Capture the cell that displays the provided text and extract its (x, y) central coordinate. 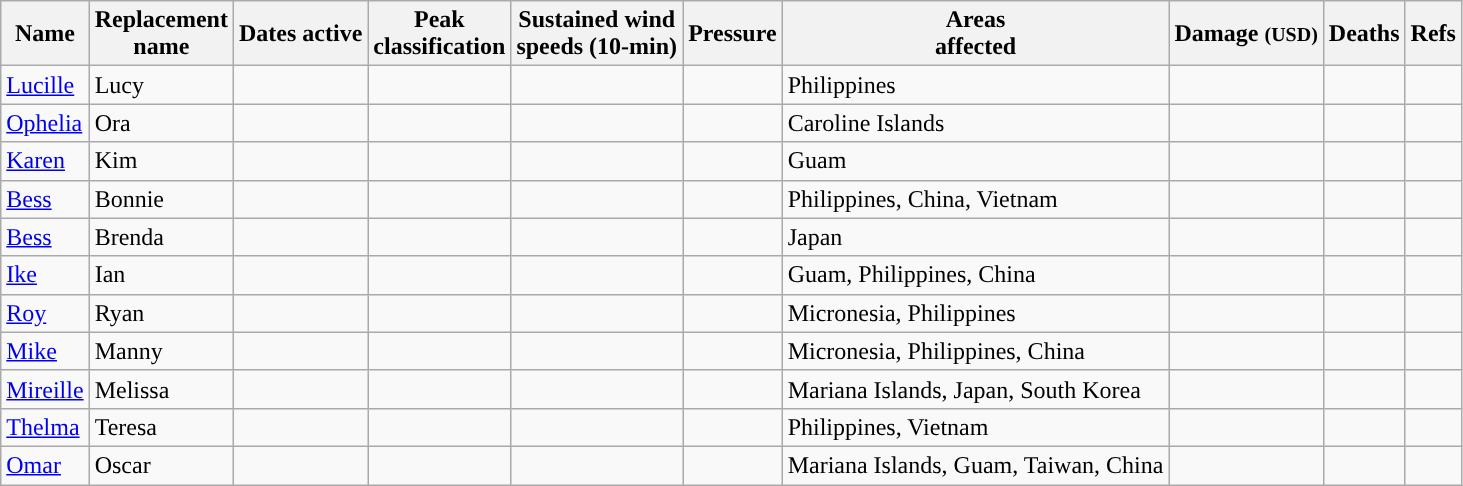
Philippines, Vietnam (976, 427)
Guam, Philippines, China (976, 275)
Caroline Islands (976, 123)
Karen (45, 161)
Name (45, 34)
Mariana Islands, Japan, South Korea (976, 389)
Omar (45, 465)
Pressure (732, 34)
Micronesia, Philippines, China (976, 351)
Dates active (300, 34)
Micronesia, Philippines (976, 313)
Mike (45, 351)
Deaths (1364, 34)
Bonnie (161, 199)
Damage (USD) (1246, 34)
Ora (161, 123)
Oscar (161, 465)
Kim (161, 161)
Teresa (161, 427)
Manny (161, 351)
Sustained windspeeds (10-min) (597, 34)
Ophelia (45, 123)
Mireille (45, 389)
Mariana Islands, Guam, Taiwan, China (976, 465)
Philippines (976, 85)
Ian (161, 275)
Refs (1433, 34)
Areasaffected (976, 34)
Guam (976, 161)
Lucy (161, 85)
Thelma (45, 427)
Ike (45, 275)
Lucille (45, 85)
Peakclassification (440, 34)
Replacementname (161, 34)
Roy (45, 313)
Japan (976, 237)
Brenda (161, 237)
Melissa (161, 389)
Ryan (161, 313)
Philippines, China, Vietnam (976, 199)
